Provide the (X, Y) coordinate of the cell's center where the given text is located.  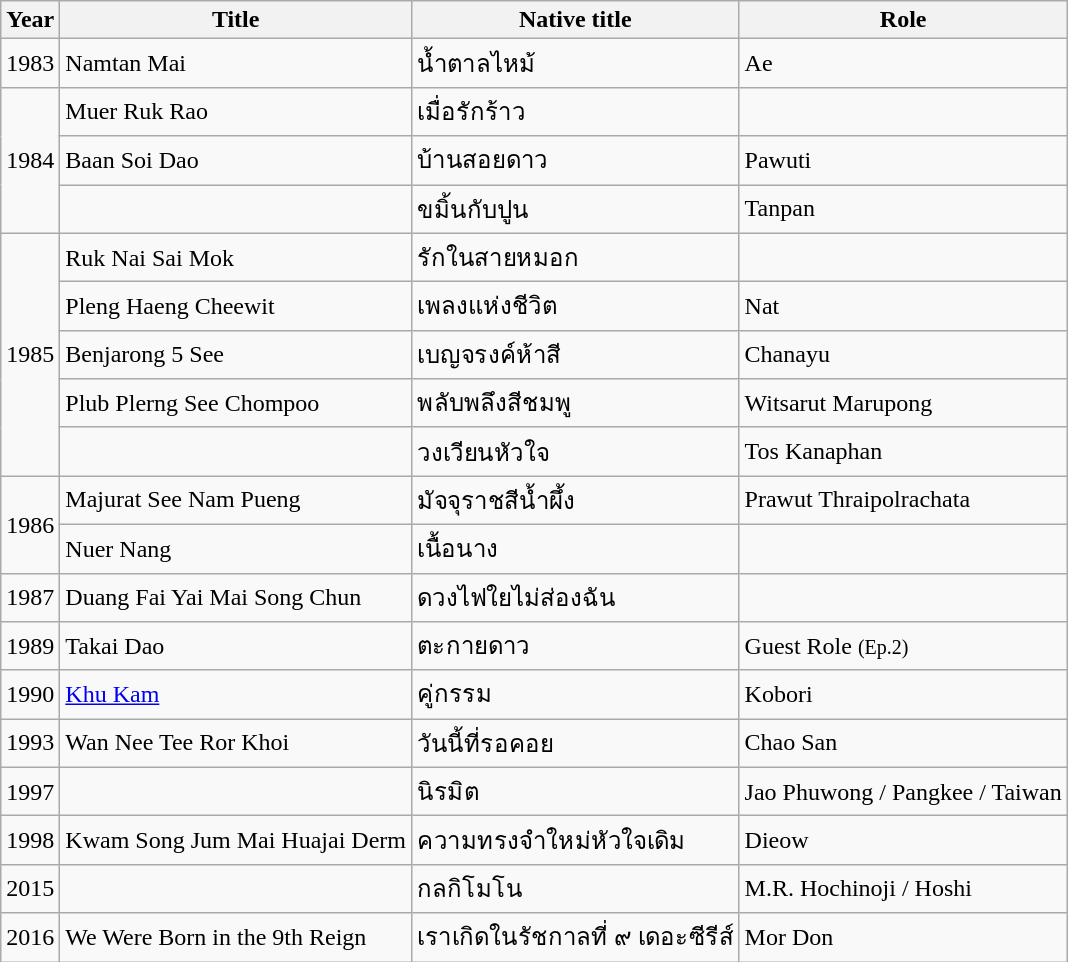
ขมิ้นกับปูน (575, 208)
Majurat See Nam Pueng (236, 500)
1993 (30, 744)
Dieow (903, 840)
Ae (903, 64)
ตะกายดาว (575, 646)
1990 (30, 694)
Prawut Thraipolrachata (903, 500)
1987 (30, 598)
Plub Plerng See Chompoo (236, 404)
Namtan Mai (236, 64)
บ้านสอยดาว (575, 160)
Baan Soi Dao (236, 160)
Year (30, 20)
เราเกิดในรัชกาลที่ ๙ เดอะซีรีส์ (575, 938)
Mor Don (903, 938)
1986 (30, 524)
1989 (30, 646)
วันนี้ที่รอคอย (575, 744)
We Were Born in the 9th Reign (236, 938)
คู่กรรม (575, 694)
Jao Phuwong / Pangkee / Taiwan (903, 792)
Takai Dao (236, 646)
พลับพลึงสีชมพู (575, 404)
Khu Kam (236, 694)
Guest Role (Ep.2) (903, 646)
2016 (30, 938)
Chanayu (903, 354)
ดวงไฟใยไม่ส่องฉัน (575, 598)
Title (236, 20)
2015 (30, 888)
Ruk Nai Sai Mok (236, 258)
Chao San (903, 744)
นิรมิต (575, 792)
เพลงแห่งชีวิต (575, 306)
เนื้อนาง (575, 548)
Nat (903, 306)
Tos Kanaphan (903, 452)
1983 (30, 64)
วงเวียนหัวใจ (575, 452)
1998 (30, 840)
เมื่อรักร้าว (575, 112)
ความทรงจำใหม่หัวใจเดิม (575, 840)
Wan Nee Tee Ror Khoi (236, 744)
1997 (30, 792)
น้ำตาลไหม้ (575, 64)
Kobori (903, 694)
Witsarut Marupong (903, 404)
1985 (30, 354)
เบญจรงค์ห้าสี (575, 354)
กลกิโมโน (575, 888)
Role (903, 20)
Benjarong 5 See (236, 354)
1984 (30, 160)
Muer Ruk Rao (236, 112)
Native title (575, 20)
มัจจุราชสีน้ำผึ้ง (575, 500)
รักในสายหมอก (575, 258)
M.R. Hochinoji / Hoshi (903, 888)
Pawuti (903, 160)
Kwam Song Jum Mai Huajai Derm (236, 840)
Nuer Nang (236, 548)
Duang Fai Yai Mai Song Chun (236, 598)
Tanpan (903, 208)
Pleng Haeng Cheewit (236, 306)
